Identify which cell holds the provided text, then report its [X, Y] central coordinate. 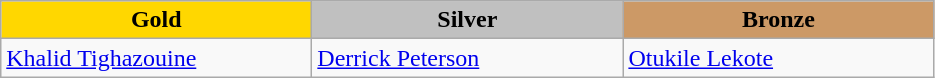
Silver [468, 20]
Otukile Lekote [778, 58]
Derrick Peterson [468, 58]
Gold [156, 20]
Khalid Tighazouine [156, 58]
Bronze [778, 20]
